Detect which cell encompasses the target text, then output its [X, Y] center coordinate. 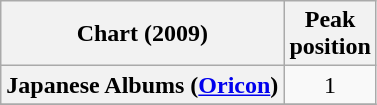
1 [330, 85]
Japanese Albums (Oricon) [142, 85]
Chart (2009) [142, 34]
Peakposition [330, 34]
